Return the (X, Y) coordinate for the center point of the cell that contains the specified text.  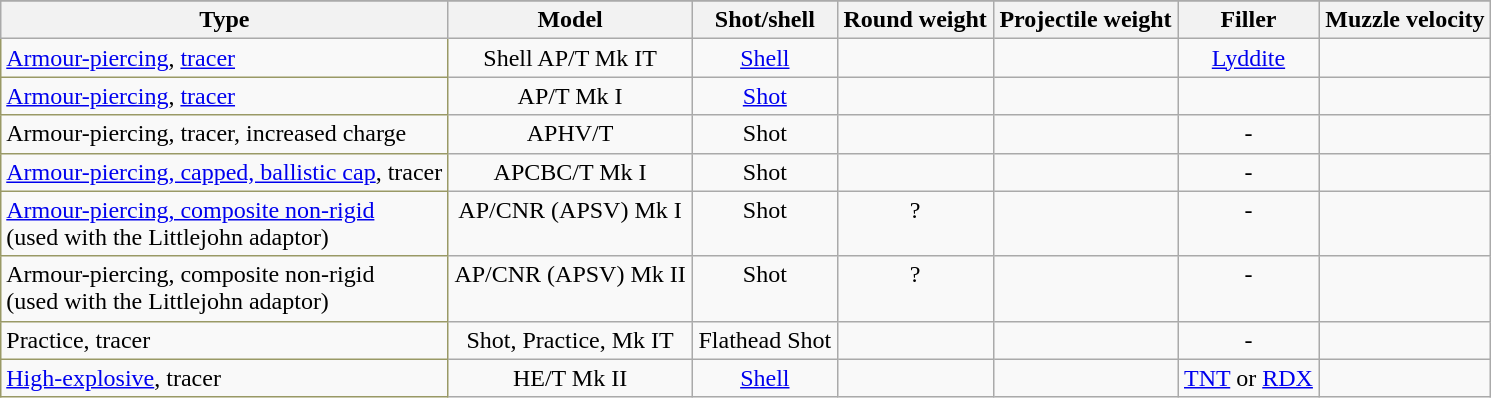
Armour-piercing, capped, ballistic cap, tracer (224, 172)
APHV/T (570, 134)
Armour-piercing, tracer, increased charge (224, 134)
Shell AP/T Mk IT (570, 58)
Practice, tracer (224, 340)
High-explosive, tracer (224, 378)
TNT or RDX (1248, 378)
APCBC/T Mk I (570, 172)
Type (224, 20)
Shot/shell (764, 20)
Muzzle velocity (1405, 20)
Lyddite (1248, 58)
Filler (1248, 20)
Flathead Shot (764, 340)
Shot, Practice, Mk IT (570, 340)
Projectile weight (1086, 20)
AP/T Mk I (570, 96)
Model (570, 20)
Round weight (915, 20)
AP/CNR (APSV) Mk II (570, 288)
AP/CNR (APSV) Mk I (570, 224)
HE/T Mk II (570, 378)
